Pinpoint the cell where the given text exists, returning its [X, Y] midpoint coordinate. 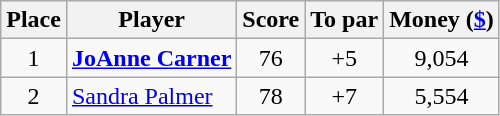
To par [344, 20]
Player [151, 20]
Place [34, 20]
+5 [344, 58]
5,554 [442, 96]
76 [271, 58]
Sandra Palmer [151, 96]
2 [34, 96]
Score [271, 20]
+7 [344, 96]
1 [34, 58]
9,054 [442, 58]
78 [271, 96]
JoAnne Carner [151, 58]
Money ($) [442, 20]
